For the text-containing cell, return its midpoint in (x, y) coordinate format. 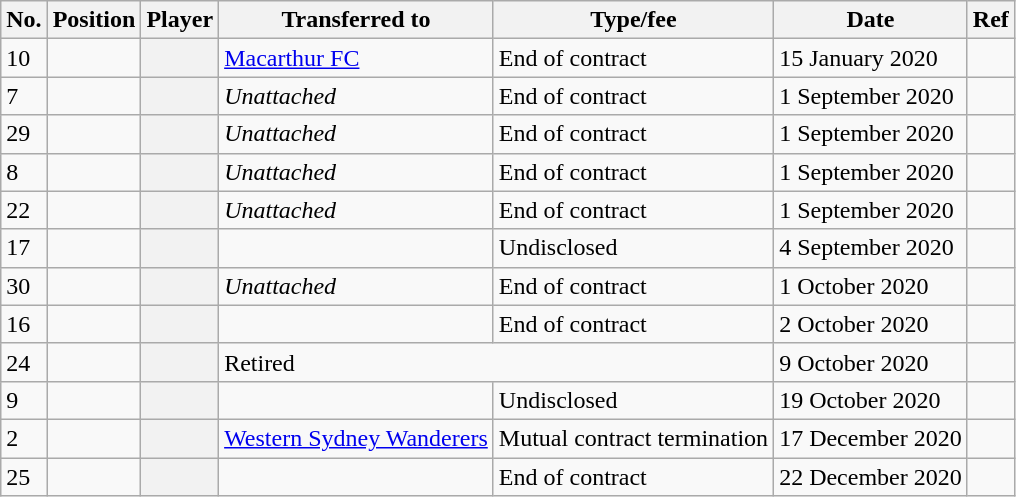
Western Sydney Wanderers (356, 438)
16 (24, 324)
8 (24, 172)
Player (180, 20)
1 October 2020 (871, 286)
30 (24, 286)
17 (24, 248)
24 (24, 362)
7 (24, 96)
Ref (990, 20)
Macarthur FC (356, 58)
15 January 2020 (871, 58)
2 (24, 438)
Date (871, 20)
2 October 2020 (871, 324)
10 (24, 58)
29 (24, 134)
Retired (496, 362)
No. (24, 20)
Type/fee (633, 20)
25 (24, 477)
Transferred to (356, 20)
Mutual contract termination (633, 438)
4 September 2020 (871, 248)
19 October 2020 (871, 400)
9 October 2020 (871, 362)
Position (94, 20)
9 (24, 400)
17 December 2020 (871, 438)
22 (24, 210)
22 December 2020 (871, 477)
